Find where the given text appears and provide that cell's center as [x, y] coordinate. 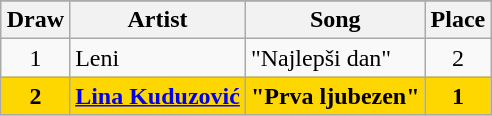
Song [335, 20]
Draw [35, 20]
"Najlepši dan" [335, 58]
Artist [158, 20]
Place [458, 20]
Lina Kuduzović [158, 96]
"Prva ljubezen" [335, 96]
Leni [158, 58]
